Capture the cell that displays the provided text and extract its [x, y] central coordinate. 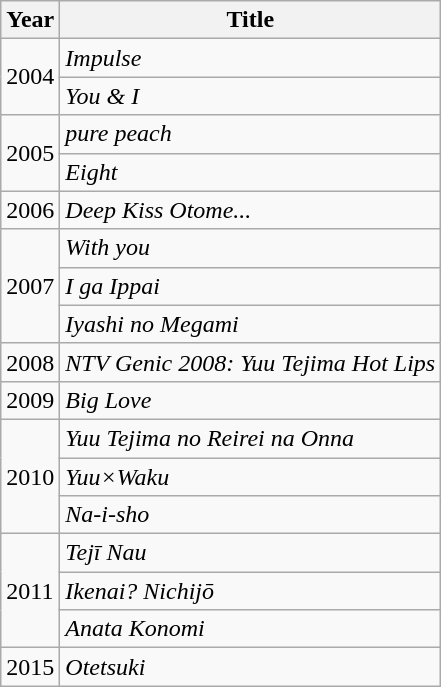
NTV Genic 2008: Yuu Tejima Hot Lips [250, 362]
Year [30, 20]
Yuu×Waku [250, 477]
2007 [30, 286]
Ikenai? Nichijō [250, 591]
2006 [30, 210]
Na-i-sho [250, 515]
pure peach [250, 134]
2005 [30, 153]
Deep Kiss Otome... [250, 210]
2010 [30, 476]
2015 [30, 667]
2008 [30, 362]
Otetsuki [250, 667]
Impulse [250, 58]
Tejī Nau [250, 553]
With you [250, 248]
Anata Konomi [250, 629]
Yuu Tejima no Reirei na Onna [250, 438]
You & I [250, 96]
Eight [250, 172]
Iyashi no Megami [250, 324]
2011 [30, 591]
I ga Ippai [250, 286]
2004 [30, 77]
Title [250, 20]
2009 [30, 400]
Big Love [250, 400]
